Pinpoint the cell where the given text exists, returning its (x, y) midpoint coordinate. 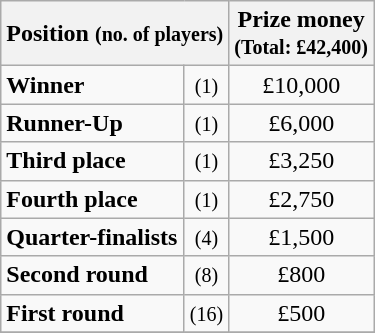
£800 (302, 275)
£6,000 (302, 123)
£2,750 (302, 199)
Position (no. of players) (115, 34)
Runner-Up (92, 123)
(16) (206, 313)
Quarter-finalists (92, 237)
(8) (206, 275)
Winner (92, 85)
(4) (206, 237)
£10,000 (302, 85)
Fourth place (92, 199)
£3,250 (302, 161)
First round (92, 313)
£500 (302, 313)
Third place (92, 161)
Second round (92, 275)
£1,500 (302, 237)
Prize money(Total: £42,400) (302, 34)
